Locate the cell with the specified text and output its (x, y) center coordinate. 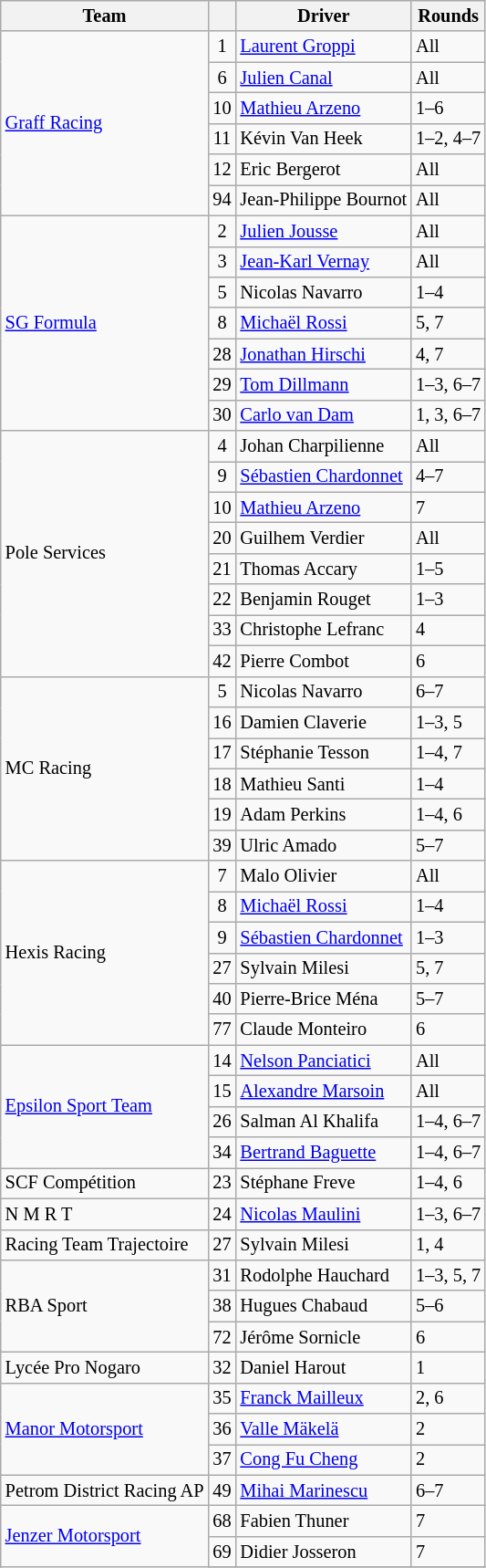
Manor Motorsport (105, 1429)
Thomas Accary (325, 569)
Graff Racing (105, 123)
1, 4 (449, 1245)
Julien Canal (325, 78)
1–3, 5, 7 (449, 1275)
Cong Fu Cheng (325, 1459)
Pierre-Brice Ména (325, 998)
Tom Dillmann (325, 384)
Johan Charpilienne (325, 446)
35 (222, 1398)
MC Racing (105, 768)
37 (222, 1459)
Jonathan Hirschi (325, 354)
30 (222, 415)
68 (222, 1521)
SCF Compétition (105, 1183)
Driver (325, 16)
Eric Bergerot (325, 170)
19 (222, 814)
Ulric Amado (325, 845)
Jean-Philippe Bournot (325, 200)
33 (222, 630)
Pierre Combot (325, 661)
94 (222, 200)
16 (222, 722)
26 (222, 1122)
4, 7 (449, 354)
12 (222, 170)
39 (222, 845)
Bertrand Baguette (325, 1153)
Adam Perkins (325, 814)
1–6 (449, 108)
1, 3, 6–7 (449, 415)
Rodolphe Hauchard (325, 1275)
Laurent Groppi (325, 47)
Hexis Racing (105, 953)
Jenzer Motorsport (105, 1537)
RBA Sport (105, 1305)
Rounds (449, 16)
77 (222, 1030)
Jean-Karl Vernay (325, 262)
14 (222, 1061)
18 (222, 784)
Jérôme Sornicle (325, 1337)
Pole Services (105, 553)
32 (222, 1367)
21 (222, 569)
3 (222, 262)
36 (222, 1429)
Franck Mailleux (325, 1398)
Daniel Harout (325, 1367)
20 (222, 538)
49 (222, 1490)
Team (105, 16)
1–5 (449, 569)
15 (222, 1091)
Valle Mäkelä (325, 1429)
Mathieu Santi (325, 784)
1–2, 4–7 (449, 139)
Guilhem Verdier (325, 538)
24 (222, 1214)
Epsilon Sport Team (105, 1106)
SG Formula (105, 323)
Petrom District Racing AP (105, 1490)
Damien Claverie (325, 722)
11 (222, 139)
Alexandre Marsoin (325, 1091)
Stéphane Freve (325, 1183)
Mihai Marinescu (325, 1490)
1–3, 5 (449, 722)
Malo Olivier (325, 876)
Fabien Thuner (325, 1521)
29 (222, 384)
Julien Jousse (325, 231)
Racing Team Trajectoire (105, 1245)
Stéphanie Tesson (325, 753)
Salman Al Khalifa (325, 1122)
Claude Monteiro (325, 1030)
2, 6 (449, 1398)
72 (222, 1337)
4–7 (449, 476)
34 (222, 1153)
22 (222, 600)
N M R T (105, 1214)
69 (222, 1552)
42 (222, 661)
Didier Josseron (325, 1552)
40 (222, 998)
23 (222, 1183)
Carlo van Dam (325, 415)
Nelson Panciatici (325, 1061)
Christophe Lefranc (325, 630)
Hugues Chabaud (325, 1306)
Benjamin Rouget (325, 600)
Lycée Pro Nogaro (105, 1367)
28 (222, 354)
17 (222, 753)
1–4, 7 (449, 753)
Kévin Van Heek (325, 139)
31 (222, 1275)
5–6 (449, 1306)
38 (222, 1306)
Nicolas Maulini (325, 1214)
